Return (x, y) of the center of cell containing provided text 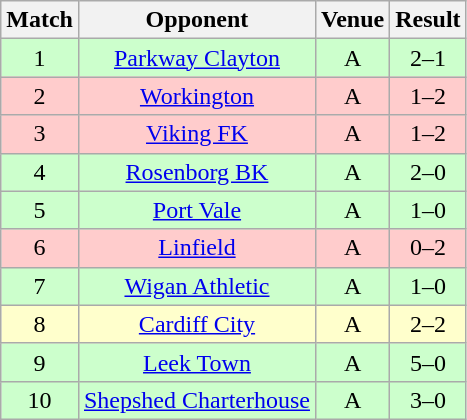
Result (428, 20)
6 (40, 248)
2 (40, 96)
8 (40, 324)
Leek Town (196, 362)
Parkway Clayton (196, 58)
5 (40, 210)
9 (40, 362)
2–0 (428, 172)
Linfield (196, 248)
Workington (196, 96)
2–1 (428, 58)
7 (40, 286)
Wigan Athletic (196, 286)
Venue (352, 20)
Rosenborg BK (196, 172)
2–2 (428, 324)
Cardiff City (196, 324)
Shepshed Charterhouse (196, 400)
Viking FK (196, 134)
3 (40, 134)
0–2 (428, 248)
5–0 (428, 362)
4 (40, 172)
3–0 (428, 400)
10 (40, 400)
Opponent (196, 20)
Match (40, 20)
1 (40, 58)
Port Vale (196, 210)
